Return (x, y) of the center of cell containing provided text 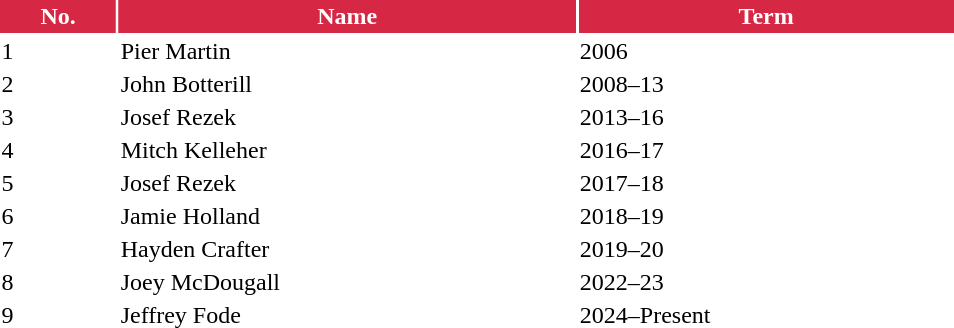
2019–20 (766, 249)
2 (58, 84)
2016–17 (766, 150)
2013–16 (766, 117)
8 (58, 282)
5 (58, 183)
Term (766, 16)
2018–19 (766, 216)
Jamie Holland (347, 216)
John Botterill (347, 84)
4 (58, 150)
7 (58, 249)
2006 (766, 51)
1 (58, 51)
3 (58, 117)
6 (58, 216)
2017–18 (766, 183)
2022–23 (766, 282)
Name (347, 16)
No. (58, 16)
Mitch Kelleher (347, 150)
Hayden Crafter (347, 249)
Joey McDougall (347, 282)
Pier Martin (347, 51)
2008–13 (766, 84)
